Locate the cell with the specified text and output its [X, Y] center coordinate. 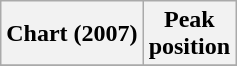
Peakposition [189, 34]
Chart (2007) [72, 34]
